Capture the cell that displays the provided text and extract its [x, y] central coordinate. 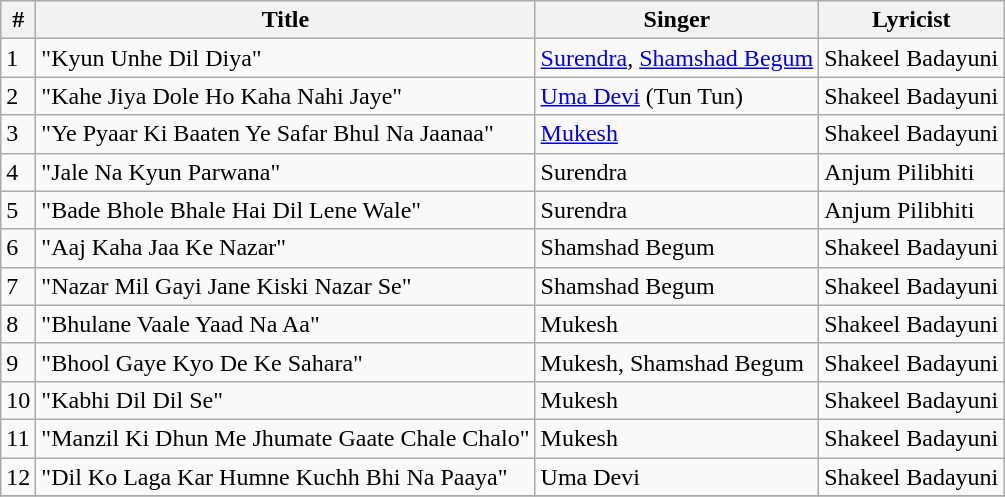
7 [18, 286]
12 [18, 477]
"Bhulane Vaale Yaad Na Aa" [286, 324]
Uma Devi [677, 477]
5 [18, 210]
11 [18, 438]
"Dil Ko Laga Kar Humne Kuchh Bhi Na Paaya" [286, 477]
"Aaj Kaha Jaa Ke Nazar" [286, 248]
Lyricist [912, 20]
Singer [677, 20]
Surendra, Shamshad Begum [677, 58]
Title [286, 20]
# [18, 20]
8 [18, 324]
Uma Devi (Tun Tun) [677, 96]
4 [18, 172]
"Kahe Jiya Dole Ho Kaha Nahi Jaye" [286, 96]
"Jale Na Kyun Parwana" [286, 172]
Mukesh, Shamshad Begum [677, 362]
9 [18, 362]
2 [18, 96]
1 [18, 58]
"Manzil Ki Dhun Me Jhumate Gaate Chale Chalo" [286, 438]
10 [18, 400]
"Bhool Gaye Kyo De Ke Sahara" [286, 362]
"Kyun Unhe Dil Diya" [286, 58]
6 [18, 248]
"Kabhi Dil Dil Se" [286, 400]
"Ye Pyaar Ki Baaten Ye Safar Bhul Na Jaanaa" [286, 134]
"Bade Bhole Bhale Hai Dil Lene Wale" [286, 210]
"Nazar Mil Gayi Jane Kiski Nazar Se" [286, 286]
3 [18, 134]
